Scan for the cell matching the given text and deliver its (X, Y) coordinate at center. 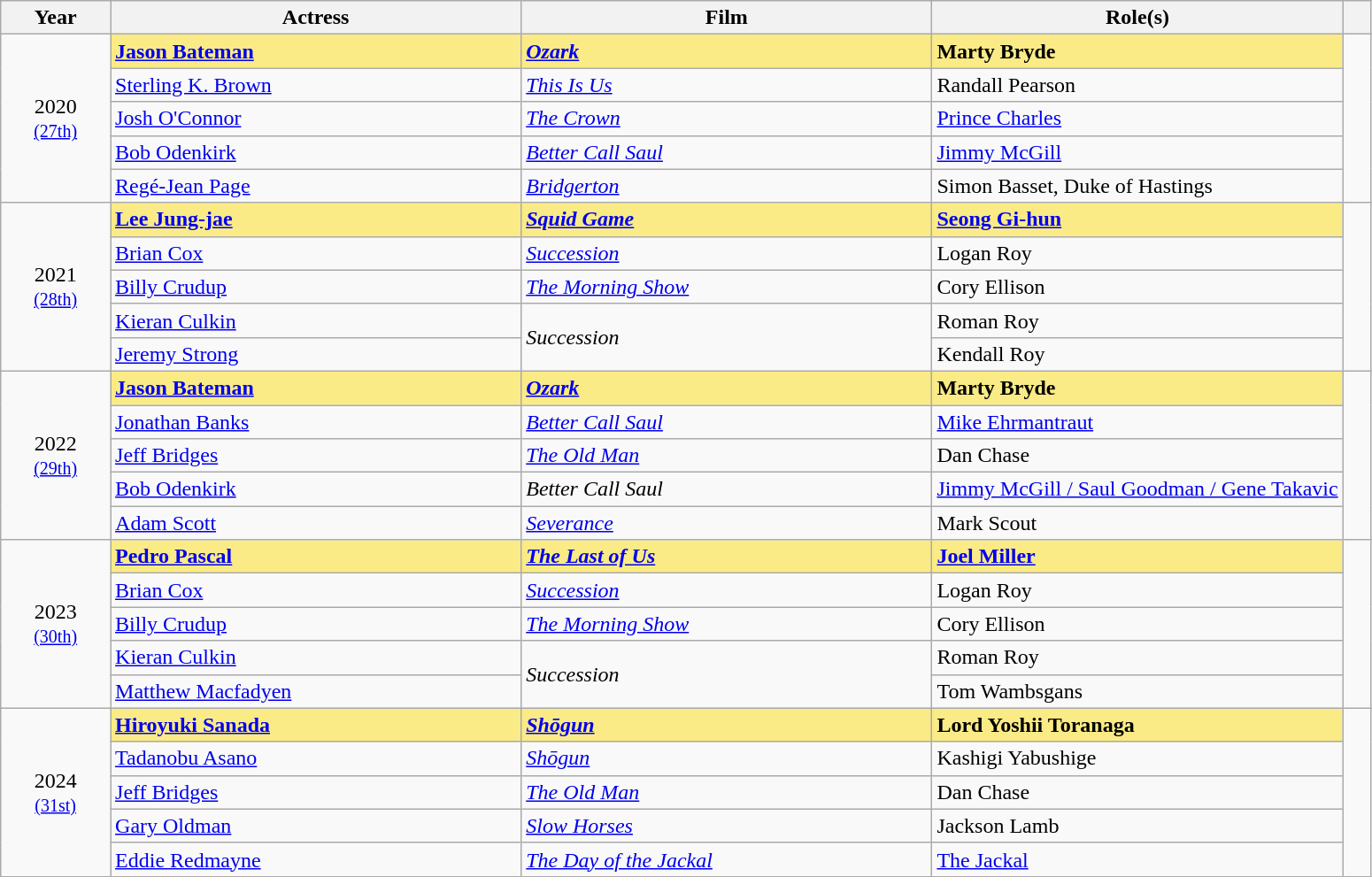
2024(31st) (56, 792)
Tadanobu Asano (316, 758)
The Crown (727, 119)
Pedro Pascal (316, 557)
Lord Yoshii Toranaga (1137, 725)
Hiroyuki Sanada (316, 725)
2020(27th) (56, 119)
Adam Scott (316, 523)
Josh O'Connor (316, 119)
Jeremy Strong (316, 354)
Bridgerton (727, 186)
2022(29th) (56, 455)
Prince Charles (1137, 119)
This Is Us (727, 85)
Jimmy McGill (1137, 152)
Film (727, 18)
Kendall Roy (1137, 354)
The Day of the Jackal (727, 859)
Jackson Lamb (1137, 826)
Eddie Redmayne (316, 859)
Kashigi Yabushige (1137, 758)
Gary Oldman (316, 826)
Mark Scout (1137, 523)
Slow Horses (727, 826)
The Jackal (1137, 859)
Year (56, 18)
Squid Game (727, 219)
Lee Jung-jae (316, 219)
The Last of Us (727, 557)
Simon Basset, Duke of Hastings (1137, 186)
Sterling K. Brown (316, 85)
Matthew Macfadyen (316, 691)
2021(28th) (56, 287)
Role(s) (1137, 18)
Jimmy McGill / Saul Goodman / Gene Takavic (1137, 489)
Tom Wambsgans (1137, 691)
Mike Ehrmantraut (1137, 422)
Regé-Jean Page (316, 186)
Severance (727, 523)
2023(30th) (56, 624)
Joel Miller (1137, 557)
Jonathan Banks (316, 422)
Seong Gi-hun (1137, 219)
Randall Pearson (1137, 85)
Actress (316, 18)
